Determine the [X, Y] coordinate at the center of the cell enclosing the given text.  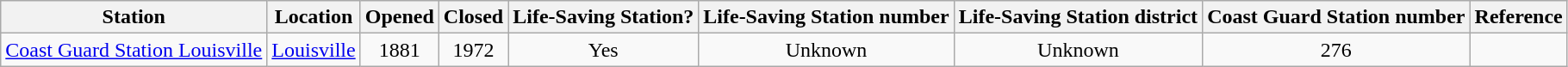
Yes [603, 50]
Station [134, 17]
Coast Guard Station number [1336, 17]
276 [1336, 50]
1881 [400, 50]
Coast Guard Station Louisville [134, 50]
Louisville [314, 50]
Reference [1518, 17]
Location [314, 17]
Closed [473, 17]
Life-Saving Station? [603, 17]
Life-Saving Station district [1078, 17]
1972 [473, 50]
Opened [400, 17]
Life-Saving Station number [826, 17]
